Search for the cell housing the specified text and yield its (X, Y) center coordinate. 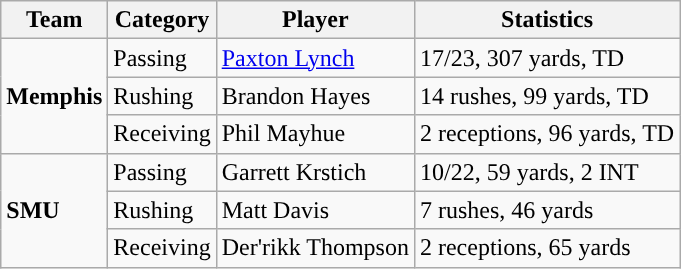
2 receptions, 96 yards, TD (546, 134)
Statistics (546, 20)
Player (315, 20)
Brandon Hayes (315, 96)
Paxton Lynch (315, 58)
Team (54, 20)
7 rushes, 46 yards (546, 210)
14 rushes, 99 yards, TD (546, 96)
Garrett Krstich (315, 172)
Phil Mayhue (315, 134)
Matt Davis (315, 210)
Memphis (54, 96)
2 receptions, 65 yards (546, 248)
SMU (54, 210)
Der'rikk Thompson (315, 248)
17/23, 307 yards, TD (546, 58)
10/22, 59 yards, 2 INT (546, 172)
Category (162, 20)
